Find where the given text appears and provide that cell's center as (X, Y) coordinate. 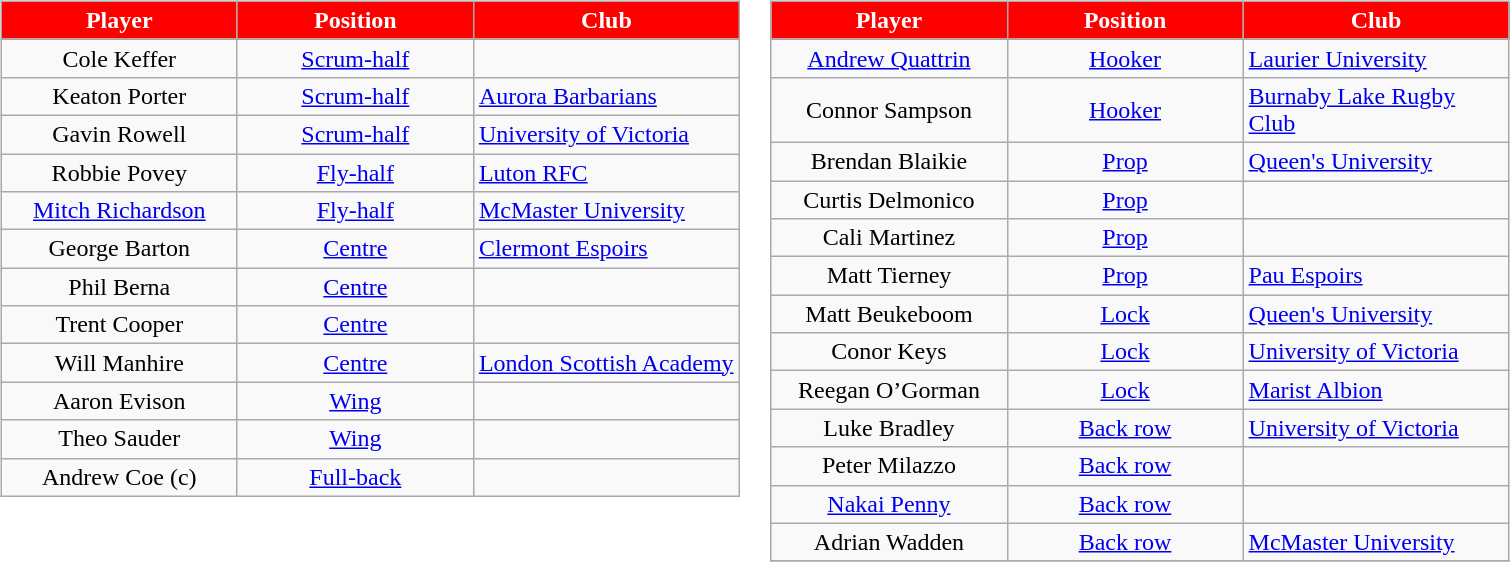
Clermont Espoirs (606, 249)
George Barton (119, 249)
Mitch Richardson (119, 211)
London Scottish Academy (606, 363)
Luke Bradley (889, 428)
Luton RFC (606, 173)
Aaron Evison (119, 401)
Marist Albion (1376, 390)
Andrew Coe (c) (119, 477)
Phil Berna (119, 287)
Keaton Porter (119, 96)
Andrew Quattrin (889, 58)
Adrian Wadden (889, 542)
Curtis Delmonico (889, 199)
Gavin Rowell (119, 134)
Reegan O’Gorman (889, 390)
Full-back (355, 477)
Laurier University (1376, 58)
Robbie Povey (119, 173)
Burnaby Lake Rugby Club (1376, 110)
Nakai Penny (889, 504)
Trent Cooper (119, 325)
Brendan Blaikie (889, 161)
Cali Martinez (889, 238)
Connor Sampson (889, 110)
Aurora Barbarians (606, 96)
Conor Keys (889, 352)
Pau Espoirs (1376, 276)
Theo Sauder (119, 439)
Matt Tierney (889, 276)
Cole Keffer (119, 58)
Peter Milazzo (889, 466)
Matt Beukeboom (889, 314)
Will Manhire (119, 363)
